From the cell containing the given text, extract its center point as (X, Y) coordinate. 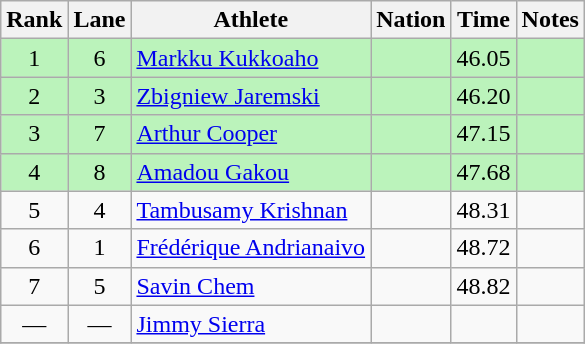
Time (484, 20)
Amadou Gakou (251, 172)
Frédérique Andrianaivo (251, 248)
8 (100, 172)
Athlete (251, 20)
Savin Chem (251, 286)
Nation (411, 20)
Notes (550, 20)
48.31 (484, 210)
2 (34, 96)
Rank (34, 20)
47.68 (484, 172)
Markku Kukkoaho (251, 58)
48.72 (484, 248)
46.05 (484, 58)
47.15 (484, 134)
Arthur Cooper (251, 134)
48.82 (484, 286)
Zbigniew Jaremski (251, 96)
Tambusamy Krishnan (251, 210)
Jimmy Sierra (251, 324)
46.20 (484, 96)
Lane (100, 20)
